For the text-containing cell, return its midpoint in (X, Y) coordinate format. 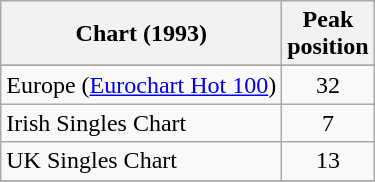
Irish Singles Chart (142, 123)
Chart (1993) (142, 34)
Peakposition (328, 34)
32 (328, 85)
7 (328, 123)
13 (328, 161)
UK Singles Chart (142, 161)
Europe (Eurochart Hot 100) (142, 85)
